Scan for the cell matching the given text and deliver its (x, y) coordinate at center. 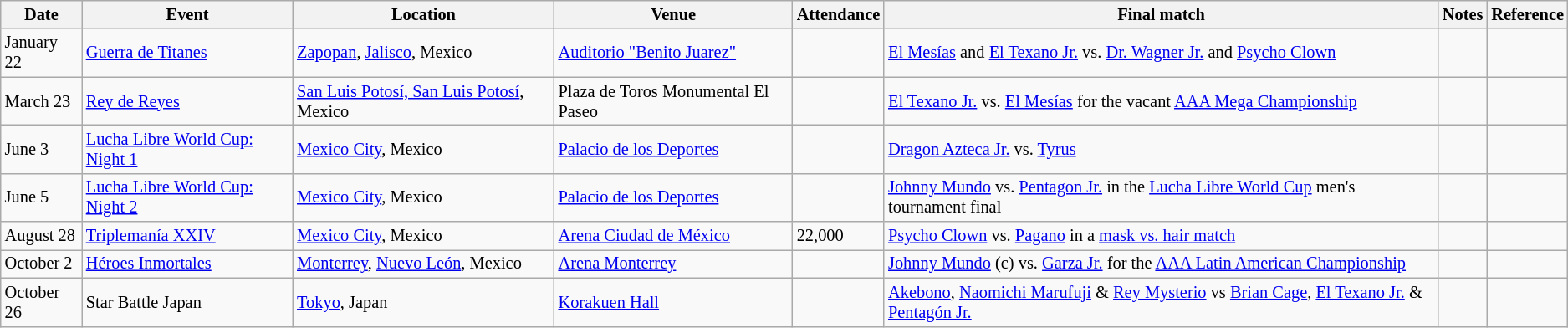
Korakuen Hall (674, 302)
Star Battle Japan (187, 302)
Arena Ciudad de México (674, 236)
Notes (1463, 14)
June 3 (42, 149)
El Mesías and El Texano Jr. vs. Dr. Wagner Jr. and Psycho Clown (1161, 53)
Lucha Libre World Cup: Night 2 (187, 197)
Attendance (838, 14)
22,000 (838, 236)
Location (423, 14)
Zapopan, Jalisco, Mexico (423, 53)
El Texano Jr. vs. El Mesías for the vacant AAA Mega Championship (1161, 101)
Johnny Mundo (c) vs. Garza Jr. for the AAA Latin American Championship (1161, 264)
Tokyo, Japan (423, 302)
Date (42, 14)
Dragon Azteca Jr. vs. Tyrus (1161, 149)
Héroes Inmortales (187, 264)
October 2 (42, 264)
Arena Monterrey (674, 264)
Final match (1161, 14)
Johnny Mundo vs. Pentagon Jr. in the Lucha Libre World Cup men's tournament final (1161, 197)
Monterrey, Nuevo León, Mexico (423, 264)
Akebono, Naomichi Marufuji & Rey Mysterio vs Brian Cage, El Texano Jr. & Pentagón Jr. (1161, 302)
Lucha Libre World Cup: Night 1 (187, 149)
Psycho Clown vs. Pagano in a mask vs. hair match (1161, 236)
Plaza de Toros Monumental El Paseo (674, 101)
Reference (1527, 14)
Guerra de Titanes (187, 53)
Auditorio "Benito Juarez" (674, 53)
San Luis Potosí, San Luis Potosí, Mexico (423, 101)
October 26 (42, 302)
Event (187, 14)
June 5 (42, 197)
Triplemanía XXIV (187, 236)
March 23 (42, 101)
Venue (674, 14)
Rey de Reyes (187, 101)
January 22 (42, 53)
August 28 (42, 236)
